Return [X, Y] of the center of cell containing provided text 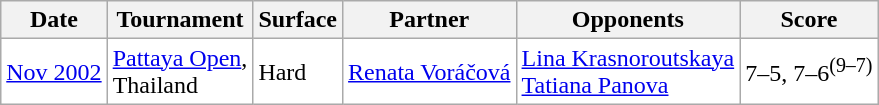
Partner [430, 20]
Opponents [628, 20]
7–5, 7–6(9–7) [809, 72]
Lina Krasnoroutskaya Tatiana Panova [628, 72]
Hard [298, 72]
Tournament [180, 20]
Renata Voráčová [430, 72]
Pattaya Open, Thailand [180, 72]
Score [809, 20]
Date [54, 20]
Surface [298, 20]
Nov 2002 [54, 72]
